Scan for the cell matching the given text and deliver its [x, y] coordinate at center. 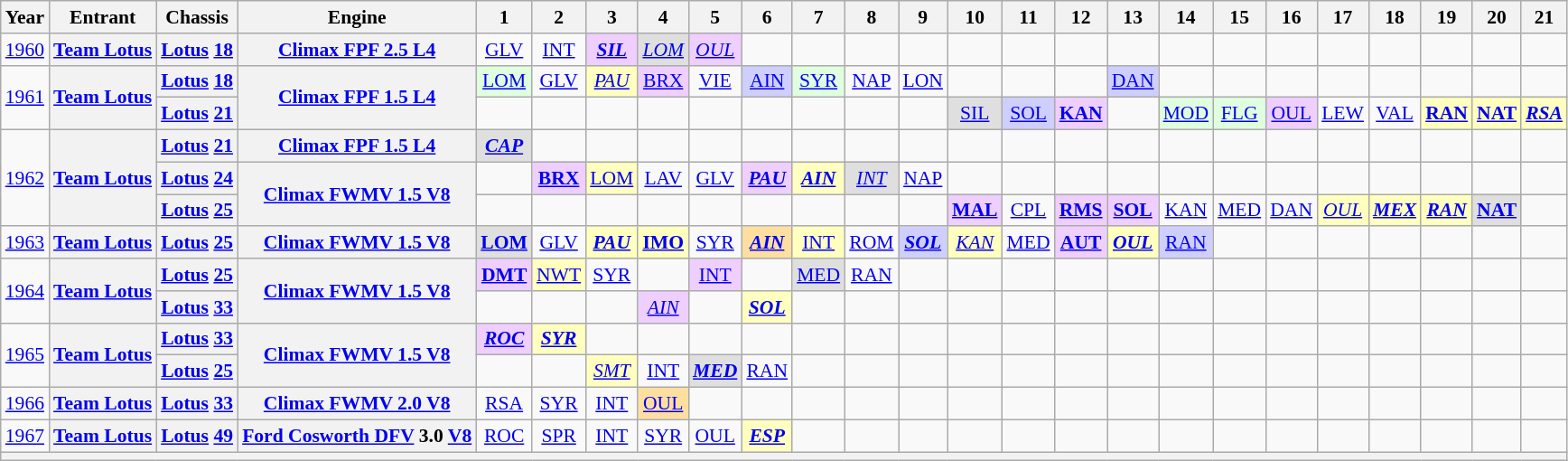
Lotus 49 [197, 436]
1961 [25, 98]
21 [1545, 17]
Climax FPF 2.5 L4 [357, 50]
Entrant [103, 17]
8 [871, 17]
13 [1133, 17]
1 [504, 17]
LAV [663, 178]
4 [663, 17]
11 [1028, 17]
1966 [25, 404]
6 [767, 17]
1962 [25, 179]
CPL [1028, 211]
VIE [715, 81]
5 [715, 17]
RMS [1081, 211]
ROM [871, 243]
CAP [504, 146]
Climax FWMV 2.0 V8 [357, 404]
Ford Cosworth DFV 3.0 V8 [357, 436]
9 [922, 17]
2 [558, 17]
16 [1292, 17]
Lotus 24 [197, 178]
SPR [558, 436]
MAL [975, 211]
18 [1395, 17]
17 [1342, 17]
VAL [1395, 114]
AUT [1081, 243]
1967 [25, 436]
20 [1497, 17]
MEX [1395, 211]
1960 [25, 50]
14 [1187, 17]
3 [611, 17]
1963 [25, 243]
15 [1239, 17]
NWT [558, 275]
19 [1447, 17]
DMT [504, 275]
12 [1081, 17]
SMT [611, 372]
MOD [1187, 114]
7 [818, 17]
ESP [767, 436]
Chassis [197, 17]
Engine [357, 17]
Year [25, 17]
FLG [1239, 114]
LEW [1342, 114]
IMO [663, 243]
1964 [25, 291]
1965 [25, 354]
10 [975, 17]
LON [922, 81]
